Output the [X, Y] coordinate of the center of the cell containing the given text.  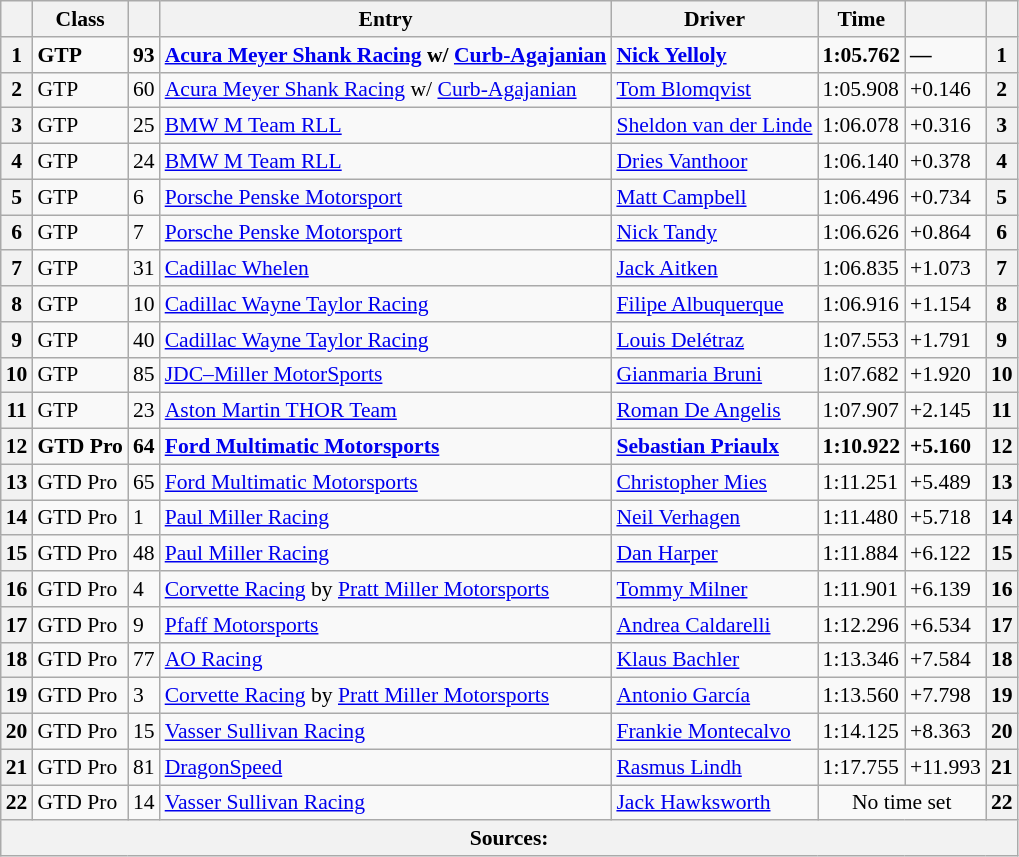
Nick Tandy [714, 233]
1:17.755 [862, 767]
Pfaff Motorsports [386, 625]
Tommy Milner [714, 589]
65 [144, 482]
Aston Martin THOR Team [386, 411]
1:06.496 [862, 197]
1:11.884 [862, 554]
48 [144, 554]
JDC–Miller MotorSports [386, 375]
1:07.907 [862, 411]
64 [144, 447]
Jack Aitken [714, 269]
+7.584 [946, 660]
Andrea Caldarelli [714, 625]
DragonSpeed [386, 767]
25 [144, 126]
+11.993 [946, 767]
+1.154 [946, 304]
Sebastian Priaulx [714, 447]
+0.378 [946, 162]
Louis Delétraz [714, 340]
Dries Vanthoor [714, 162]
1:06.140 [862, 162]
1:06.078 [862, 126]
1:06.835 [862, 269]
+8.363 [946, 732]
+6.534 [946, 625]
1:11.901 [862, 589]
Antonio García [714, 696]
+5.160 [946, 447]
93 [144, 55]
23 [144, 411]
1:10.922 [862, 447]
+1.920 [946, 375]
Christopher Mies [714, 482]
1:05.762 [862, 55]
Cadillac Whelen [386, 269]
Neil Verhagen [714, 518]
1:14.125 [862, 732]
Klaus Bachler [714, 660]
Rasmus Lindh [714, 767]
Tom Blomqvist [714, 90]
Class [80, 19]
+7.798 [946, 696]
Dan Harper [714, 554]
Matt Campbell [714, 197]
1:07.682 [862, 375]
31 [144, 269]
Jack Hawksworth [714, 803]
Roman De Angelis [714, 411]
1:13.346 [862, 660]
1:13.560 [862, 696]
Gianmaria Bruni [714, 375]
Filipe Albuquerque [714, 304]
Driver [714, 19]
Time [862, 19]
Sheldon van der Linde [714, 126]
1:06.626 [862, 233]
Frankie Montecalvo [714, 732]
+0.146 [946, 90]
+2.145 [946, 411]
+5.489 [946, 482]
1:07.553 [862, 340]
+1.073 [946, 269]
+6.122 [946, 554]
81 [144, 767]
60 [144, 90]
Sources: [510, 839]
— [946, 55]
1:06.916 [862, 304]
+0.864 [946, 233]
No time set [902, 803]
+0.316 [946, 126]
1:11.480 [862, 518]
Entry [386, 19]
24 [144, 162]
+1.791 [946, 340]
+0.734 [946, 197]
77 [144, 660]
+5.718 [946, 518]
Nick Yelloly [714, 55]
1:05.908 [862, 90]
85 [144, 375]
AO Racing [386, 660]
40 [144, 340]
+6.139 [946, 589]
1:11.251 [862, 482]
1:12.296 [862, 625]
